Determine the (x, y) coordinate at the center of the cell enclosing the given text.  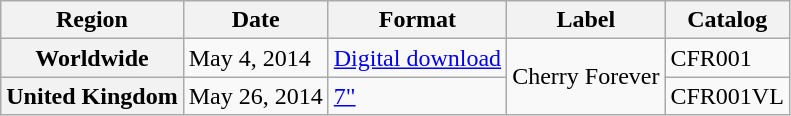
May 26, 2014 (256, 96)
Date (256, 20)
Cherry Forever (586, 77)
Format (417, 20)
Region (92, 20)
United Kingdom (92, 96)
CFR001 (727, 58)
May 4, 2014 (256, 58)
Label (586, 20)
Digital download (417, 58)
7" (417, 96)
Catalog (727, 20)
Worldwide (92, 58)
CFR001VL (727, 96)
